Locate the cell with the specified text and output its [X, Y] center coordinate. 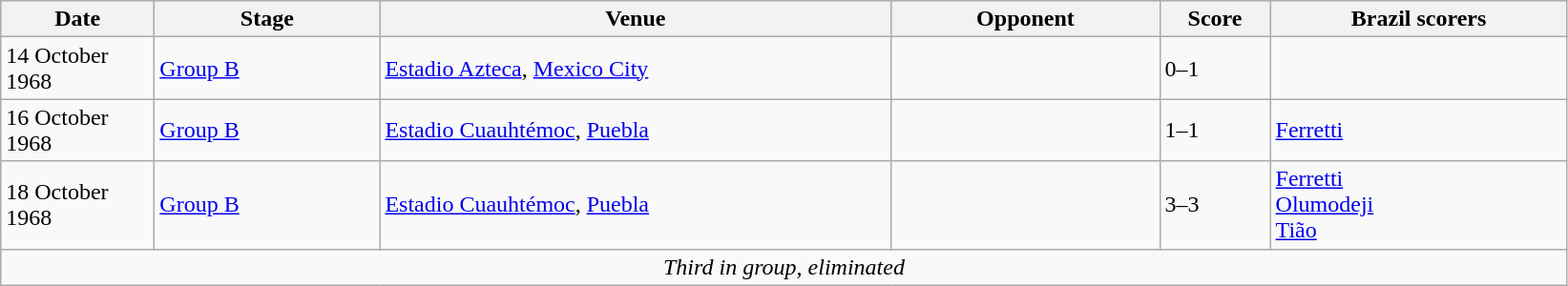
3–3 [1215, 205]
14 October 1968 [78, 69]
0–1 [1215, 69]
Third in group, eliminated [784, 267]
Opponent [1025, 19]
Venue [636, 19]
1–1 [1215, 130]
Stage [267, 19]
Ferretti [1418, 130]
Ferretti Olumodeji Tião [1418, 205]
Brazil scorers [1418, 19]
Estadio Azteca, Mexico City [636, 69]
Score [1215, 19]
18 October 1968 [78, 205]
Date [78, 19]
16 October 1968 [78, 130]
